Return [x, y] of the center of cell containing provided text 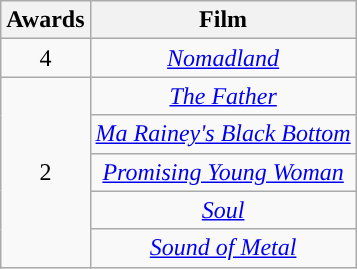
Promising Young Woman [223, 172]
Soul [223, 210]
The Father [223, 96]
Sound of Metal [223, 248]
2 [46, 172]
Ma Rainey's Black Bottom [223, 134]
Nomadland [223, 58]
4 [46, 58]
Film [223, 20]
Awards [46, 20]
